Extract the (x, y) coordinate from the center of the cell holding the provided text.  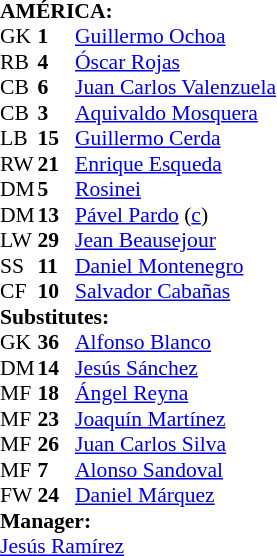
24 (57, 495)
1 (57, 37)
Salvador Cabañas (176, 291)
Manager: (138, 521)
RB (19, 62)
CF (19, 291)
21 (57, 164)
FW (19, 495)
26 (57, 445)
Óscar Rojas (176, 62)
Aquivaldo Mosquera (176, 113)
6 (57, 87)
Juan Carlos Valenzuela (176, 87)
Alonso Sandoval (176, 470)
11 (57, 266)
36 (57, 343)
Daniel Márquez (176, 495)
LW (19, 241)
Rosinei (176, 189)
Jesús Sánchez (176, 368)
7 (57, 470)
Pável Pardo (c) (176, 215)
Guillermo Ochoa (176, 37)
23 (57, 419)
LB (19, 139)
Guillermo Cerda (176, 139)
Substitutes: (138, 317)
RW (19, 164)
Enrique Esqueda (176, 164)
29 (57, 241)
10 (57, 291)
Alfonso Blanco (176, 343)
Jean Beausejour (176, 241)
18 (57, 393)
15 (57, 139)
Joaquín Martínez (176, 419)
Juan Carlos Silva (176, 445)
14 (57, 368)
SS (19, 266)
4 (57, 62)
13 (57, 215)
Ángel Reyna (176, 393)
3 (57, 113)
Daniel Montenegro (176, 266)
5 (57, 189)
